Locate the cell with the specified text and output its [x, y] center coordinate. 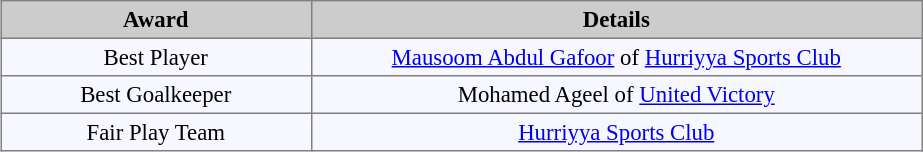
Details [616, 20]
Hurriyya Sports Club [616, 132]
Award [155, 20]
Mohamed Ageel of United Victory [616, 95]
Fair Play Team [155, 132]
Best Goalkeeper [155, 95]
Best Player [155, 57]
Mausoom Abdul Gafoor of Hurriyya Sports Club [616, 57]
